Scan for the cell matching the given text and deliver its (x, y) coordinate at center. 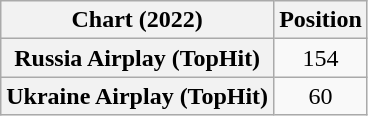
Position (321, 20)
Ukraine Airplay (TopHit) (138, 96)
60 (321, 96)
Chart (2022) (138, 20)
154 (321, 58)
Russia Airplay (TopHit) (138, 58)
